Capture the cell that displays the provided text and extract its (x, y) central coordinate. 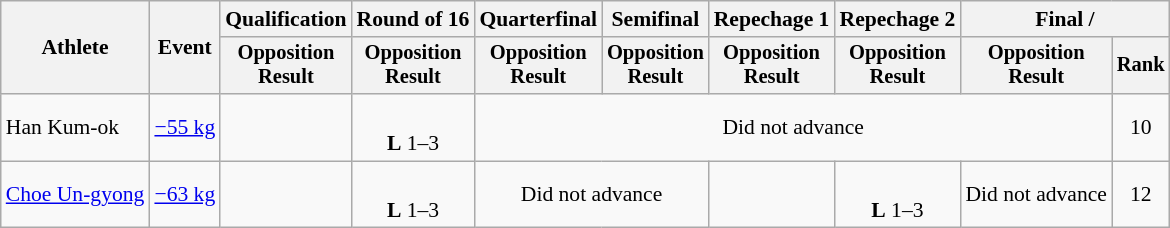
−63 kg (184, 194)
10 (1141, 128)
Choe Un-gyong (76, 194)
Qualification (286, 19)
Quarterfinal (538, 19)
Event (184, 48)
Han Kum-ok (76, 128)
12 (1141, 194)
−55 kg (184, 128)
Repechage 2 (897, 19)
Semifinal (656, 19)
Rank (1141, 66)
Athlete (76, 48)
Repechage 1 (772, 19)
Final / (1064, 19)
Round of 16 (414, 19)
